Return (X, Y) of the center of cell containing provided text 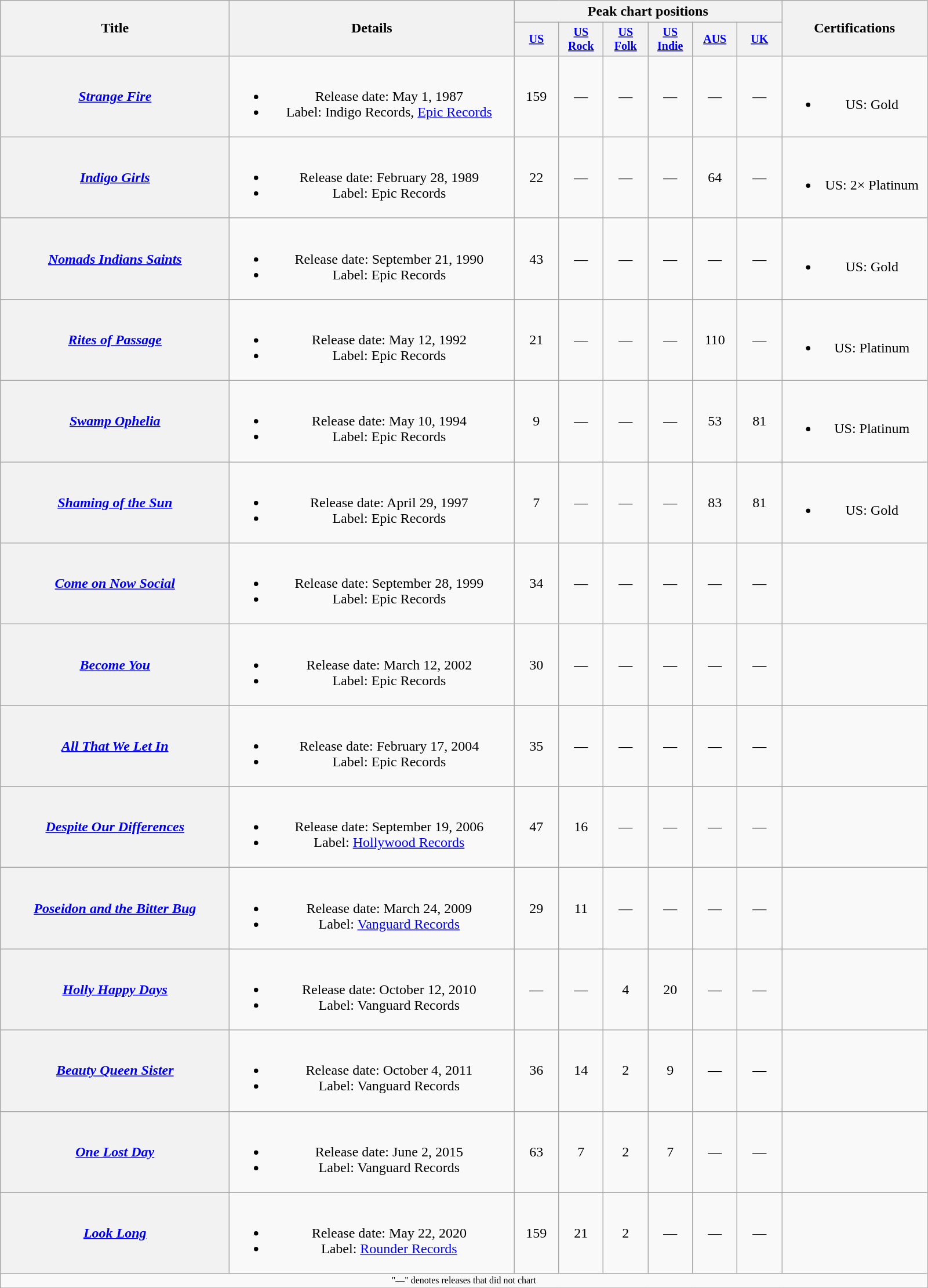
Release date: September 19, 2006Label: Hollywood Records (372, 827)
Release date: March 12, 2002Label: Epic Records (372, 665)
UK (759, 39)
US Indie (670, 39)
Details (372, 28)
20 (670, 989)
35 (537, 746)
83 (715, 503)
47 (537, 827)
US Folk (626, 39)
34 (537, 584)
4 (626, 989)
64 (715, 177)
Release date: May 22, 2020Label: Rounder Records (372, 1233)
53 (715, 421)
36 (537, 1071)
Poseidon and the Bitter Bug (115, 908)
One Lost Day (115, 1152)
16 (581, 827)
Certifications (854, 28)
Nomads Indians Saints (115, 259)
Release date: October 12, 2010Label: Vanguard Records (372, 989)
Swamp Ophelia (115, 421)
63 (537, 1152)
AUS (715, 39)
Release date: March 24, 2009Label: Vanguard Records (372, 908)
Come on Now Social (115, 584)
Release date: May 10, 1994Label: Epic Records (372, 421)
All That We Let In (115, 746)
Holly Happy Days (115, 989)
22 (537, 177)
Release date: September 21, 1990Label: Epic Records (372, 259)
Rites of Passage (115, 340)
110 (715, 340)
Peak chart positions (648, 12)
Title (115, 28)
US: 2× Platinum (854, 177)
Release date: May 1, 1987Label: Indigo Records, Epic Records (372, 96)
Release date: October 4, 2011Label: Vanguard Records (372, 1071)
Indigo Girls (115, 177)
Strange Fire (115, 96)
11 (581, 908)
14 (581, 1071)
Release date: February 28, 1989Label: Epic Records (372, 177)
Release date: September 28, 1999Label: Epic Records (372, 584)
Release date: June 2, 2015Label: Vanguard Records (372, 1152)
Shaming of the Sun (115, 503)
Despite Our Differences (115, 827)
Release date: May 12, 1992Label: Epic Records (372, 340)
"—" denotes releases that did not chart (464, 1280)
Release date: April 29, 1997Label: Epic Records (372, 503)
Beauty Queen Sister (115, 1071)
30 (537, 665)
US (537, 39)
43 (537, 259)
US Rock (581, 39)
Become You (115, 665)
29 (537, 908)
Release date: February 17, 2004Label: Epic Records (372, 746)
Look Long (115, 1233)
